Provide the (x, y) coordinate of the cell's center where the given text is located.  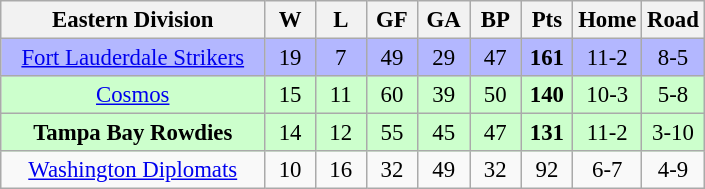
GF (392, 20)
6-7 (608, 170)
140 (547, 95)
Cosmos (133, 95)
45 (444, 133)
Fort Lauderdale Strikers (133, 58)
W (290, 20)
Pts (547, 20)
Road (674, 20)
5-8 (674, 95)
92 (547, 170)
19 (290, 58)
131 (547, 133)
60 (392, 95)
Tampa Bay Rowdies (133, 133)
55 (392, 133)
GA (444, 20)
L (340, 20)
50 (496, 95)
161 (547, 58)
14 (290, 133)
15 (290, 95)
11 (340, 95)
8-5 (674, 58)
7 (340, 58)
39 (444, 95)
29 (444, 58)
Home (608, 20)
12 (340, 133)
4-9 (674, 170)
10-3 (608, 95)
BP (496, 20)
Washington Diplomats (133, 170)
16 (340, 170)
10 (290, 170)
3-10 (674, 133)
Eastern Division (133, 20)
